Pinpoint the cell where the given text exists, returning its (x, y) midpoint coordinate. 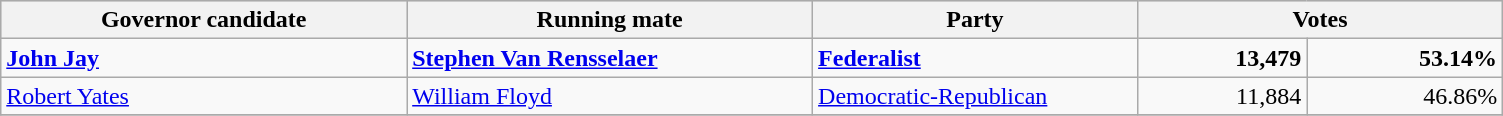
Stephen Van Rensselaer (610, 58)
Robert Yates (204, 96)
Votes (1320, 20)
53.14% (1405, 58)
46.86% (1405, 96)
Party (976, 20)
Governor candidate (204, 20)
William Floyd (610, 96)
Running mate (610, 20)
Democratic-Republican (976, 96)
13,479 (1222, 58)
Federalist (976, 58)
John Jay (204, 58)
11,884 (1222, 96)
